Detect which cell encompasses the target text, then output its (X, Y) center coordinate. 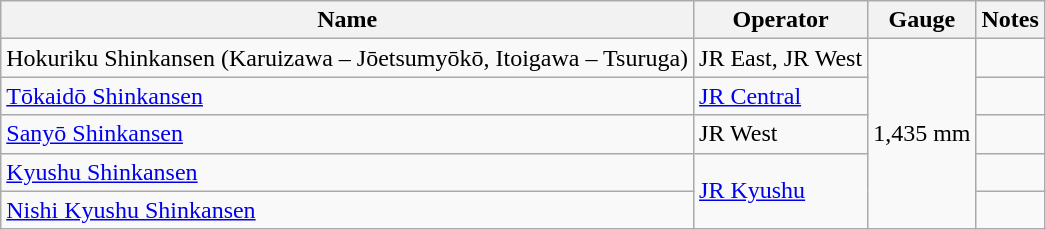
JR West (781, 134)
JR Kyushu (781, 191)
Name (348, 20)
Kyushu Shinkansen (348, 172)
JR East, JR West (781, 58)
Operator (781, 20)
JR Central (781, 96)
Nishi Kyushu Shinkansen (348, 210)
Hokuriku Shinkansen (Karuizawa – Jōetsumyōkō, Itoigawa – Tsuruga) (348, 58)
Sanyō Shinkansen (348, 134)
Gauge (922, 20)
1,435 mm (922, 134)
Notes (1010, 20)
Tōkaidō Shinkansen (348, 96)
